Detect which cell encompasses the target text, then output its (x, y) center coordinate. 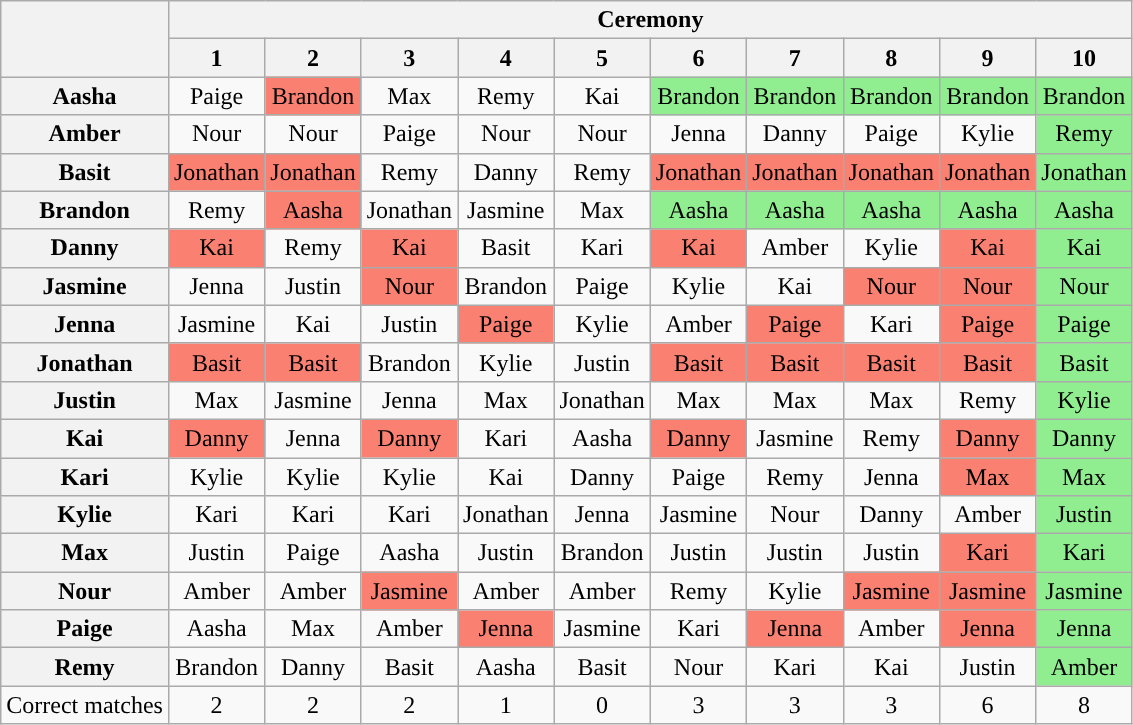
9 (987, 58)
7 (795, 58)
Ceremony (650, 20)
5 (602, 58)
4 (506, 58)
10 (1084, 58)
Correct matches (85, 705)
0 (602, 705)
